Find where the given text appears and provide that cell's center as [x, y] coordinate. 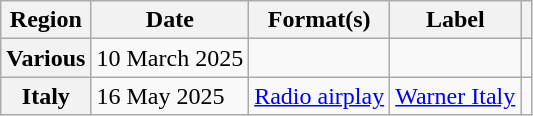
Various [46, 58]
Region [46, 20]
Format(s) [320, 20]
Warner Italy [456, 96]
Label [456, 20]
16 May 2025 [170, 96]
Radio airplay [320, 96]
10 March 2025 [170, 58]
Date [170, 20]
Italy [46, 96]
